Return (X, Y) of the center of cell containing provided text 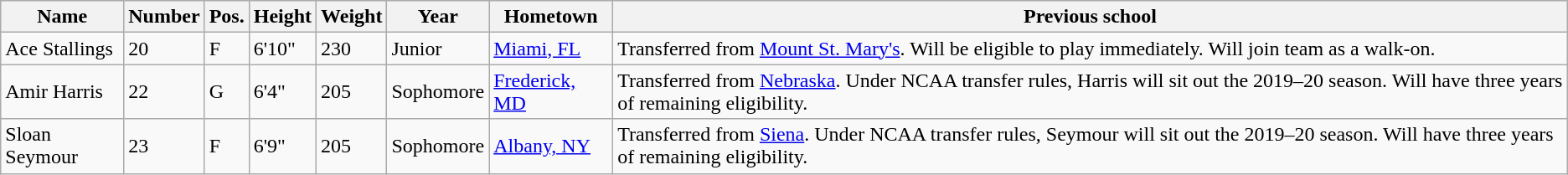
Amir Harris (62, 92)
6'4" (282, 92)
Name (62, 17)
Pos. (226, 17)
Year (438, 17)
G (226, 92)
Albany, NY (551, 146)
Miami, FL (551, 49)
Transferred from Nebraska. Under NCAA transfer rules, Harris will sit out the 2019–20 season. Will have three years of remaining eligibility. (1091, 92)
23 (164, 146)
Height (282, 17)
Transferred from Siena. Under NCAA transfer rules, Seymour will sit out the 2019–20 season. Will have three years of remaining eligibility. (1091, 146)
20 (164, 49)
Weight (352, 17)
Hometown (551, 17)
Ace Stallings (62, 49)
22 (164, 92)
6'10" (282, 49)
6'9" (282, 146)
Junior (438, 49)
230 (352, 49)
Frederick, MD (551, 92)
Transferred from Mount St. Mary's. Will be eligible to play immediately. Will join team as a walk-on. (1091, 49)
Previous school (1091, 17)
Number (164, 17)
Sloan Seymour (62, 146)
